Determine the [x, y] coordinate at the center of the cell enclosing the given text.  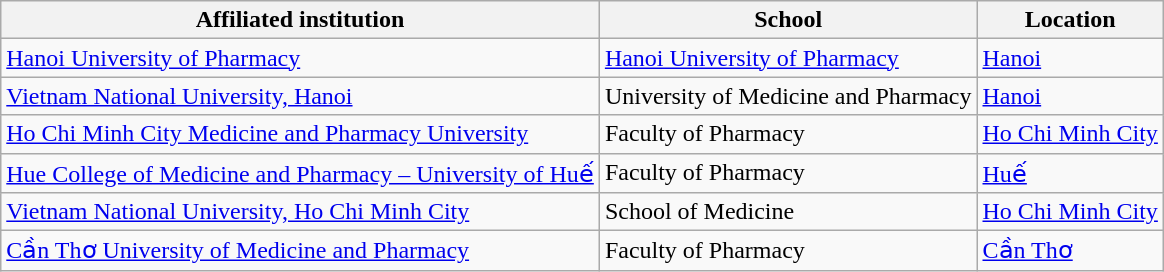
Vietnam National University, Ho Chi Minh City [300, 212]
Cần Thơ University of Medicine and Pharmacy [300, 251]
Huế [1070, 173]
Ho Chi Minh City Medicine and Pharmacy University [300, 134]
Affiliated institution [300, 20]
School [788, 20]
School of Medicine [788, 212]
Hue College of Medicine and Pharmacy – University of Huế [300, 173]
Vietnam National University, Hanoi [300, 96]
University of Medicine and Pharmacy [788, 96]
Cần Thơ [1070, 251]
Location [1070, 20]
